Detect which cell encompasses the target text, then output its (x, y) center coordinate. 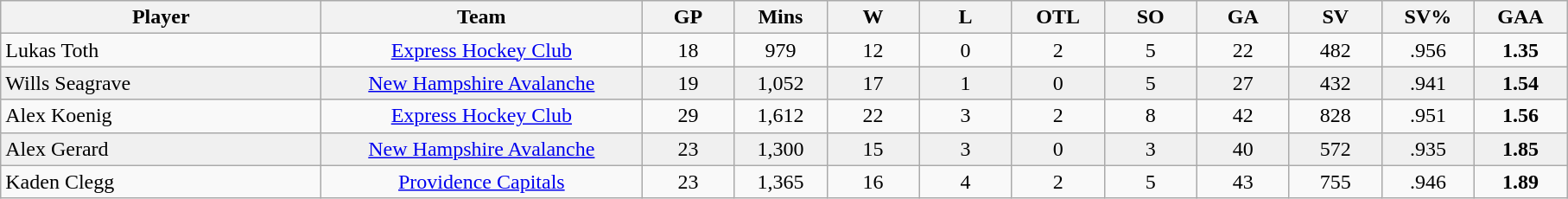
12 (873, 50)
8 (1151, 116)
1,612 (781, 116)
1.85 (1520, 149)
40 (1242, 149)
Alex Gerard (161, 149)
979 (781, 50)
L (966, 17)
27 (1242, 83)
1,052 (781, 83)
SV% (1427, 17)
16 (873, 182)
.941 (1427, 83)
Lukas Toth (161, 50)
SO (1151, 17)
15 (873, 149)
755 (1336, 182)
4 (966, 182)
OTL (1057, 17)
Mins (781, 17)
572 (1336, 149)
.946 (1427, 182)
.956 (1427, 50)
.935 (1427, 149)
828 (1336, 116)
Team (482, 17)
Alex Koenig (161, 116)
Kaden Clegg (161, 182)
GAA (1520, 17)
GA (1242, 17)
Providence Capitals (482, 182)
Player (161, 17)
17 (873, 83)
1,365 (781, 182)
482 (1336, 50)
29 (688, 116)
18 (688, 50)
1.54 (1520, 83)
W (873, 17)
42 (1242, 116)
1 (966, 83)
1.89 (1520, 182)
19 (688, 83)
.951 (1427, 116)
1,300 (781, 149)
1.56 (1520, 116)
43 (1242, 182)
SV (1336, 17)
432 (1336, 83)
1.35 (1520, 50)
GP (688, 17)
Wills Seagrave (161, 83)
